Provide the (x, y) coordinate of the cell's center where the given text is located.  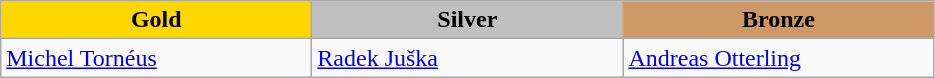
Andreas Otterling (778, 58)
Silver (468, 20)
Radek Juška (468, 58)
Michel Tornéus (156, 58)
Bronze (778, 20)
Gold (156, 20)
